Pinpoint the cell where the given text exists, returning its [X, Y] midpoint coordinate. 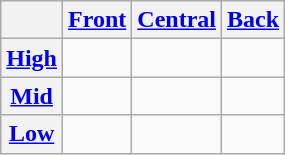
High [32, 58]
Front [98, 20]
Mid [32, 96]
Central [177, 20]
Low [32, 134]
Back [254, 20]
